Extract the [X, Y] coordinate from the center of the cell holding the provided text.  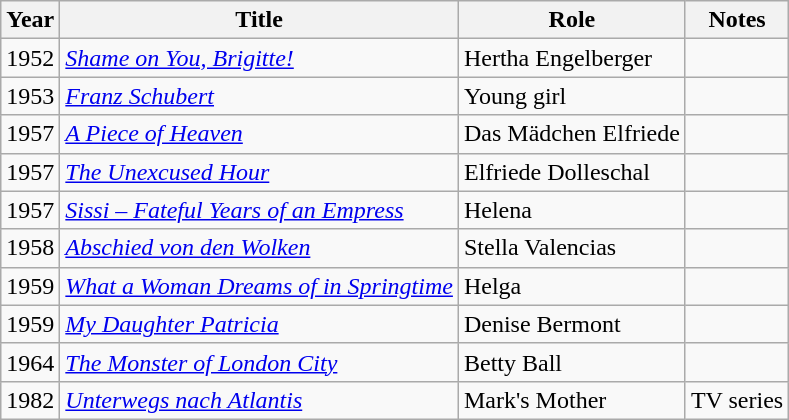
A Piece of Heaven [260, 134]
Elfriede Dolleschal [572, 172]
Helena [572, 210]
Title [260, 20]
What a Woman Dreams of in Springtime [260, 286]
My Daughter Patricia [260, 324]
1982 [30, 400]
Helga [572, 286]
Mark's Mother [572, 400]
Shame on You, Brigitte! [260, 58]
Stella Valencias [572, 248]
The Unexcused Hour [260, 172]
Unterwegs nach Atlantis [260, 400]
TV series [736, 400]
The Monster of London City [260, 362]
Role [572, 20]
1953 [30, 96]
Franz Schubert [260, 96]
1952 [30, 58]
Das Mädchen Elfriede [572, 134]
Sissi – Fateful Years of an Empress [260, 210]
Young girl [572, 96]
1964 [30, 362]
Betty Ball [572, 362]
Notes [736, 20]
Hertha Engelberger [572, 58]
Abschied von den Wolken [260, 248]
1958 [30, 248]
Denise Bermont [572, 324]
Year [30, 20]
